Return (X, Y) of the center of cell containing provided text 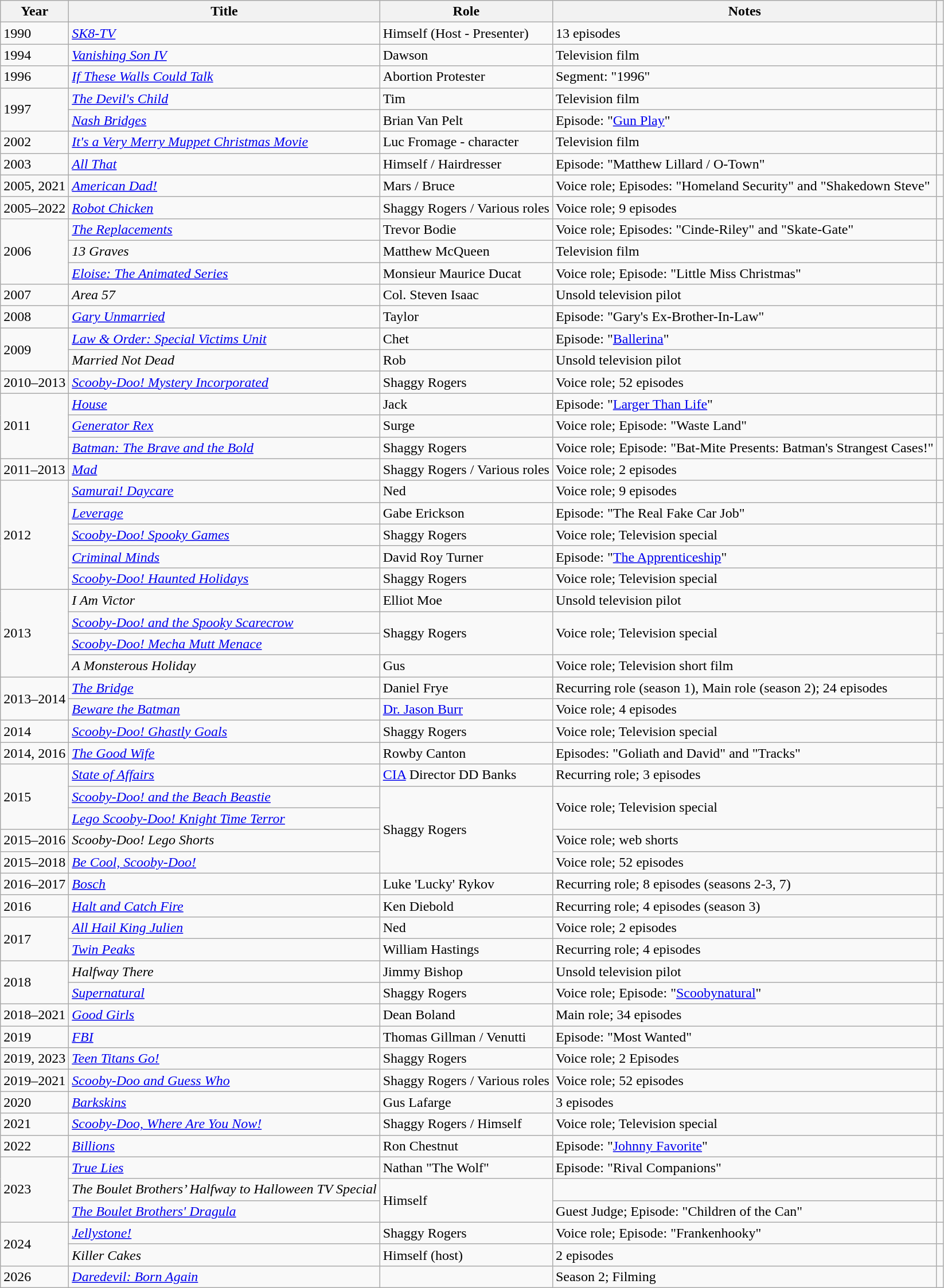
Halt and Catch Fire (224, 906)
2018 (34, 982)
Episode: "Ballerina" (744, 339)
1996 (34, 77)
Voice role; Episodes: "Homeland Security" and "Shakedown Steve" (744, 186)
13 episodes (744, 33)
Billions (224, 1146)
Gus Lafarge (466, 1102)
3 episodes (744, 1102)
1990 (34, 33)
2009 (34, 350)
Thomas Gillman / Venutti (466, 1037)
Episode: "Matthew Lillard / O-Town" (744, 164)
Scooby-Doo! Lego Shorts (224, 840)
The Devil's Child (224, 99)
2003 (34, 164)
True Lies (224, 1168)
Daredevil: Born Again (224, 1277)
2023 (34, 1189)
Leverage (224, 513)
Scooby-Doo! Mystery Incorporated (224, 382)
Samurai! Daycare (224, 491)
Recurring role; 4 episodes (season 3) (744, 906)
Gary Unmarried (224, 317)
2005–2022 (34, 208)
Year (34, 11)
The Boulet Brothers’ Halfway to Halloween TV Special (224, 1189)
2021 (34, 1124)
The Replacements (224, 229)
Trevor Bodie (466, 229)
Killer Cakes (224, 1255)
Surge (466, 426)
2020 (34, 1102)
Supernatural (224, 993)
Scooby-Doo! Haunted Holidays (224, 578)
Vanishing Son IV (224, 55)
I Am Victor (224, 600)
2022 (34, 1146)
Elliot Moe (466, 600)
Voice role; Episode: "Little Miss Christmas" (744, 273)
Voice role; Episode: "Bat-Mite Presents: Batman's Strangest Cases!" (744, 448)
Episode: "Most Wanted" (744, 1037)
2006 (34, 251)
The Bridge (224, 688)
Voice role; Episode: "Scoobynatural" (744, 993)
Matthew McQueen (466, 251)
Episode: "The Apprenticeship" (744, 557)
Episode: "Rival Companions" (744, 1168)
Gabe Erickson (466, 513)
All Hail King Julien (224, 927)
2 episodes (744, 1255)
Jack (466, 404)
Title (224, 11)
Dr. Jason Burr (466, 710)
1994 (34, 55)
2011–2013 (34, 469)
2026 (34, 1277)
2016–2017 (34, 884)
State of Affairs (224, 775)
2018–2021 (34, 1015)
Episode: "The Real Fake Car Job" (744, 513)
Taylor (466, 317)
Episode: "Larger Than Life" (744, 404)
Episode: "Johnny Favorite" (744, 1146)
Notes (744, 11)
2002 (34, 142)
House (224, 404)
Halfway There (224, 972)
Himself / Hairdresser (466, 164)
Himself (Host - Presenter) (466, 33)
Good Girls (224, 1015)
Ken Diebold (466, 906)
Batman: The Brave and the Bold (224, 448)
Tim (466, 99)
Robot Chicken (224, 208)
If These Walls Could Talk (224, 77)
Scooby-Doo and Guess Who (224, 1080)
The Good Wife (224, 753)
Nathan "The Wolf" (466, 1168)
Beware the Batman (224, 710)
Scooby-Doo, Where Are You Now! (224, 1124)
Abortion Protester (466, 77)
Voice role; Television short film (744, 666)
FBI (224, 1037)
2005, 2021 (34, 186)
2013 (34, 633)
Episode: "Gary's Ex-Brother-In-Law" (744, 317)
Segment: "1996" (744, 77)
Himself (466, 1200)
2010–2013 (34, 382)
CIA Director DD Banks (466, 775)
Law & Order: Special Victims Unit (224, 339)
American Dad! (224, 186)
Brian Van Pelt (466, 120)
Dawson (466, 55)
It's a Very Merry Muppet Christmas Movie (224, 142)
Barkskins (224, 1102)
Voice role; web shorts (744, 840)
SK8-TV (224, 33)
Guest Judge; Episode: "Children of the Can" (744, 1211)
2015 (34, 797)
Rob (466, 361)
Area 57 (224, 295)
Voice role; Episode: "Frankenhooky" (744, 1233)
2015–2018 (34, 862)
Episodes: "Goliath and David" and "Tracks" (744, 753)
Recurring role; 8 episodes (seasons 2-3, 7) (744, 884)
2024 (34, 1244)
Teen Titans Go! (224, 1059)
Recurring role; 4 episodes (744, 949)
Luc Fromage - character (466, 142)
Episode: "Gun Play" (744, 120)
Himself (host) (466, 1255)
Nash Bridges (224, 120)
Bosch (224, 884)
2015–2016 (34, 840)
2008 (34, 317)
Luke 'Lucky' Rykov (466, 884)
Be Cool, Scooby-Doo! (224, 862)
A Monsterous Holiday (224, 666)
Chet (466, 339)
Eloise: The Animated Series (224, 273)
Twin Peaks (224, 949)
Rowby Canton (466, 753)
Dean Boland (466, 1015)
The Boulet Brothers' Dragula (224, 1211)
2019 (34, 1037)
Mad (224, 469)
2014 (34, 731)
Voice role; 2 Episodes (744, 1059)
Scooby-Doo! Ghastly Goals (224, 731)
1997 (34, 109)
Main role; 34 episodes (744, 1015)
2016 (34, 906)
William Hastings (466, 949)
Role (466, 11)
Scooby-Doo! and the Beach Beastie (224, 797)
Scooby-Doo! Spooky Games (224, 535)
2019–2021 (34, 1080)
All That (224, 164)
Col. Steven Isaac (466, 295)
Season 2; Filming (744, 1277)
Married Not Dead (224, 361)
Generator Rex (224, 426)
2012 (34, 535)
Mars / Bruce (466, 186)
Monsieur Maurice Ducat (466, 273)
Recurring role (season 1), Main role (season 2); 24 episodes (744, 688)
Jimmy Bishop (466, 972)
Lego Scooby-Doo! Knight Time Terror (224, 819)
2014, 2016 (34, 753)
Voice role; Episodes: "Cinde-Riley" and "Skate-Gate" (744, 229)
Gus (466, 666)
David Roy Turner (466, 557)
Recurring role; 3 episodes (744, 775)
2011 (34, 426)
Scooby-Doo! and the Spooky Scarecrow (224, 622)
Daniel Frye (466, 688)
Voice role; Episode: "Waste Land" (744, 426)
2019, 2023 (34, 1059)
Ron Chestnut (466, 1146)
Scooby-Doo! Mecha Mutt Menace (224, 644)
2013–2014 (34, 699)
Shaggy Rogers / Himself (466, 1124)
2017 (34, 938)
Criminal Minds (224, 557)
13 Graves (224, 251)
2007 (34, 295)
Voice role; 4 episodes (744, 710)
Jellystone! (224, 1233)
